Detect which cell encompasses the target text, then output its (x, y) center coordinate. 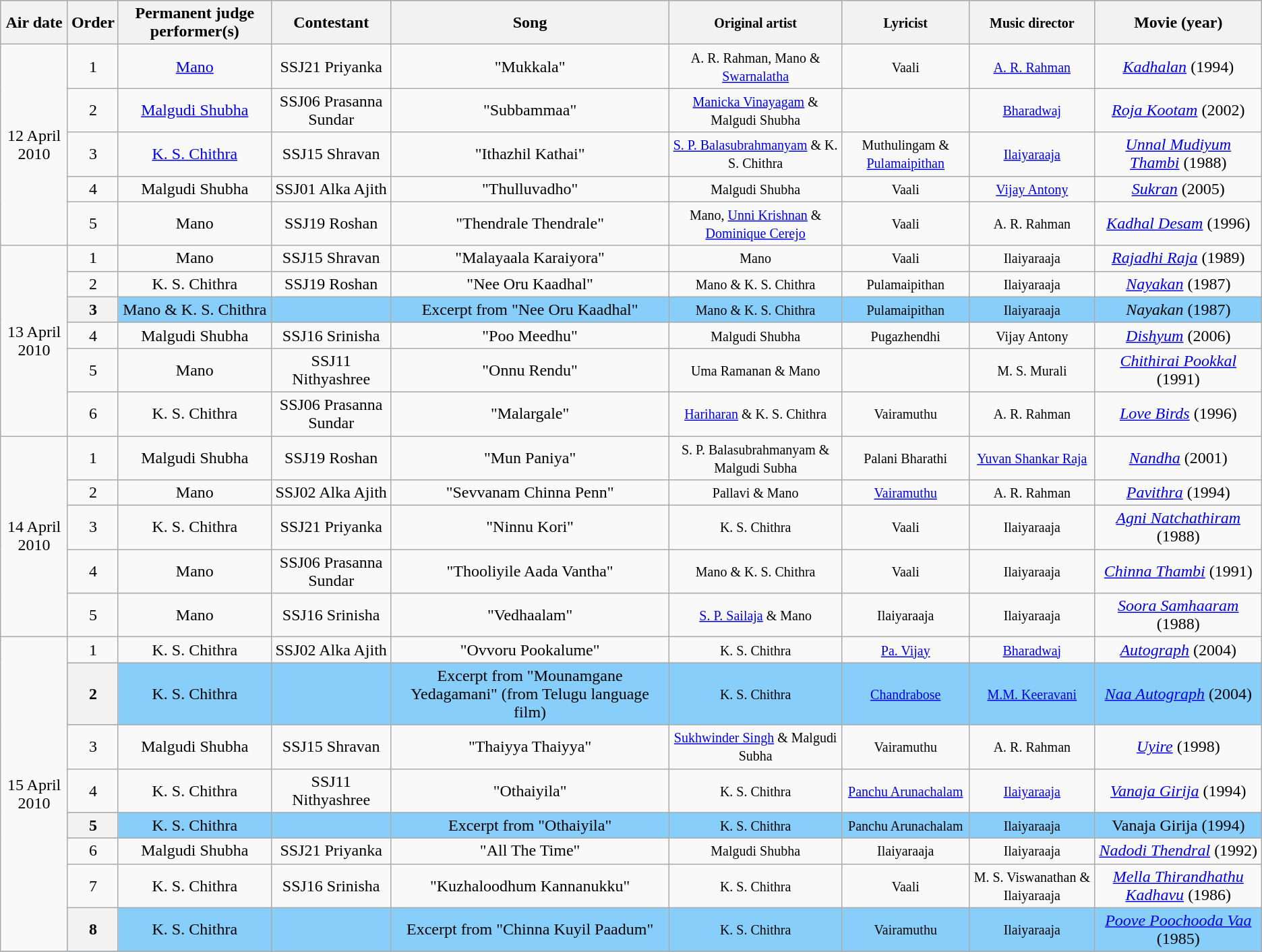
Pavithra (1994) (1178, 493)
Chithirai Pookkal (1991) (1178, 369)
Contestant (331, 23)
Air date (34, 23)
"Thulluvadho" (530, 189)
Soora Samhaaram (1988) (1178, 615)
"Onnu Rendu" (530, 369)
14 April 2010 (34, 536)
"Subbammaa" (530, 111)
"Malargale" (530, 414)
"Mun Paniya" (530, 457)
Excerpt from "Nee Oru Kaadhal" (530, 309)
Mano, Unni Krishnan & Dominique Cerejo (755, 224)
S. P. Sailaja & Mano (755, 615)
Poove Poochooda Vaa (1985) (1178, 929)
Autograph (2004) (1178, 650)
Yuvan Shankar Raja (1031, 457)
Nadodi Thendral (1992) (1178, 851)
Manicka Vinayagam & Malgudi Shubha (755, 111)
Kadhalan (1994) (1178, 66)
SSJ01 Alka Ajith (331, 189)
Chandrabose (905, 694)
Uyire (1998) (1178, 747)
Excerpt from "Chinna Kuyil Paadum" (530, 929)
S. P. Balasubrahmanyam & K. S. Chithra (755, 154)
S. P. Balasubrahmanyam & Malgudi Subha (755, 457)
"Mukkala" (530, 66)
"Thendrale Thendrale" (530, 224)
"Ovvoru Pookalume" (530, 650)
Sukran (2005) (1178, 189)
Mella Thirandhathu Kadhavu (1986) (1178, 886)
8 (93, 929)
Muthulingam & Pulamaipithan (905, 154)
"Poo Meedhu" (530, 335)
Song (530, 23)
Uma Ramanan & Mano (755, 369)
"Vedhaalam" (530, 615)
Dishyum (2006) (1178, 335)
Chinna Thambi (1991) (1178, 572)
M.M. Keeravani (1031, 694)
"Sevvanam Chinna Penn" (530, 493)
15 April 2010 (34, 794)
12 April 2010 (34, 145)
Roja Kootam (2002) (1178, 111)
Excerpt from "Mounamgane Yedagamani" (from Telugu language film) (530, 694)
Pugazhendhi (905, 335)
Unnal Mudiyum Thambi (1988) (1178, 154)
Palani Bharathi (905, 457)
"Othaiyila" (530, 790)
"Ninnu Kori" (530, 527)
Sukhwinder Singh & Malgudi Subha (755, 747)
M. S. Viswanathan & Ilaiyaraaja (1031, 886)
Music director (1031, 23)
M. S. Murali (1031, 369)
Nandha (2001) (1178, 457)
Rajadhi Raja (1989) (1178, 258)
Lyricist (905, 23)
"All The Time" (530, 851)
Love Birds (1996) (1178, 414)
"Kuzhaloodhum Kannanukku" (530, 886)
7 (93, 886)
A. R. Rahman, Mano & Swarnalatha (755, 66)
Order (93, 23)
Kadhal Desam (1996) (1178, 224)
"Thooliyile Aada Vantha" (530, 572)
"Ithazhil Kathai" (530, 154)
Naa Autograph (2004) (1178, 694)
Pallavi & Mano (755, 493)
Permanent judge performer(s) (194, 23)
13 April 2010 (34, 340)
Agni Natchathiram (1988) (1178, 527)
Excerpt from "Othaiyila" (530, 825)
Original artist (755, 23)
Pa. Vijay (905, 650)
"Malayaala Karaiyora" (530, 258)
Movie (year) (1178, 23)
"Nee Oru Kaadhal" (530, 284)
"Thaiyya Thaiyya" (530, 747)
Hariharan & K. S. Chithra (755, 414)
